Detect which cell encompasses the target text, then output its [X, Y] center coordinate. 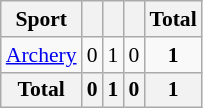
Sport [42, 19]
Archery [42, 55]
